Return [X, Y] of the center of cell containing provided text 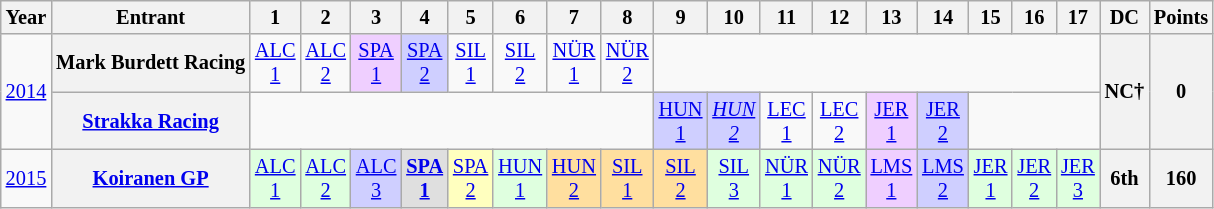
3 [376, 17]
DC [1124, 17]
9 [681, 17]
5 [470, 17]
12 [840, 17]
LEC1 [786, 121]
SIL3 [734, 178]
6 [520, 17]
JER3 [1078, 178]
4 [424, 17]
0 [1181, 92]
10 [734, 17]
2 [325, 17]
8 [628, 17]
NC† [1124, 92]
Mark Burdett Racing [150, 63]
LMS1 [892, 178]
1 [275, 17]
14 [943, 17]
11 [786, 17]
Points [1181, 17]
7 [574, 17]
Strakka Racing [150, 121]
2015 [26, 178]
LEC2 [840, 121]
ALC3 [376, 178]
Koiranen GP [150, 178]
15 [991, 17]
16 [1034, 17]
Entrant [150, 17]
13 [892, 17]
2014 [26, 92]
6th [1124, 178]
17 [1078, 17]
Year [26, 17]
LMS2 [943, 178]
160 [1181, 178]
